For the text-containing cell, return its midpoint in (X, Y) coordinate format. 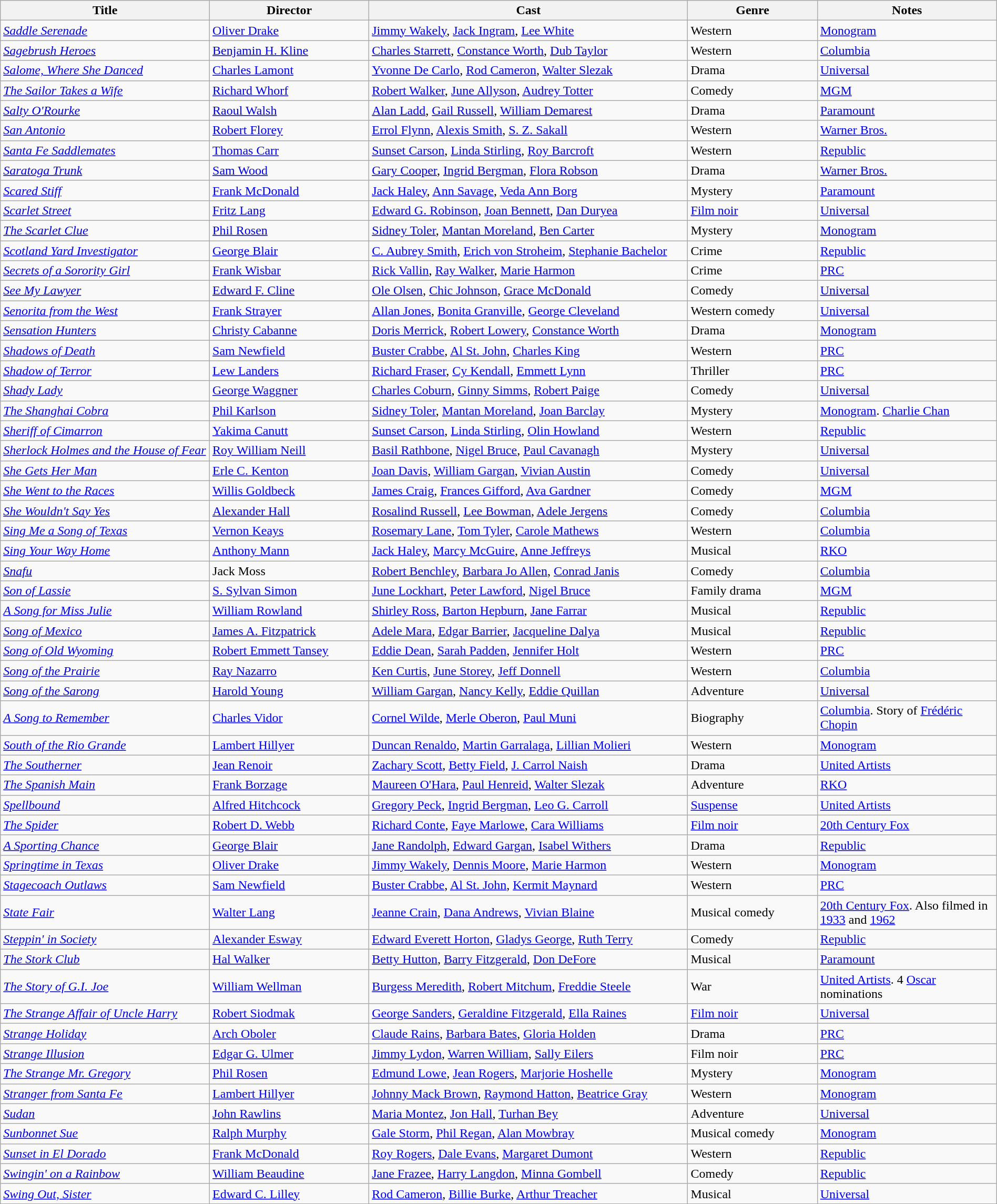
Richard Fraser, Cy Kendall, Emmett Lynn (528, 371)
Salty O'Rourke (105, 110)
Edward Everett Horton, Gladys George, Ruth Terry (528, 940)
Zachary Scott, Betty Field, J. Carrol Naish (528, 765)
Sensation Hunters (105, 331)
Ole Olsen, Chic Johnson, Grace McDonald (528, 291)
War (752, 986)
The Spider (105, 825)
The Stork Club (105, 960)
Yakima Canutt (289, 431)
Betty Hutton, Barry Fitzgerald, Don DeFore (528, 960)
Saratoga Trunk (105, 170)
Gary Cooper, Ingrid Bergman, Flora Robson (528, 170)
A Song to Remember (105, 718)
Title (105, 11)
Song of the Sarong (105, 691)
Robert Emmett Tansey (289, 651)
Robert Florey (289, 130)
June Lockhart, Peter Lawford, Nigel Bruce (528, 591)
Sidney Toler, Mantan Moreland, Ben Carter (528, 230)
Jack Moss (289, 570)
20th Century Fox (907, 825)
Strange Holiday (105, 1034)
San Antonio (105, 130)
S. Sylvan Simon (289, 591)
Charles Starrett, Constance Worth, Dub Taylor (528, 50)
James Craig, Frances Gifford, Ava Gardner (528, 491)
Rick Vallin, Ray Walker, Marie Harmon (528, 271)
Song of the Prairie (105, 671)
William Gargan, Nancy Kelly, Eddie Quillan (528, 691)
Sherlock Holmes and the House of Fear (105, 451)
Thomas Carr (289, 150)
Doris Merrick, Robert Lowery, Constance Worth (528, 331)
Robert Benchley, Barbara Jo Allen, Conrad Janis (528, 570)
Gale Storm, Phil Regan, Alan Mowbray (528, 1134)
Song of Mexico (105, 631)
She Went to the Races (105, 491)
Vernon Keays (289, 530)
George Waggner (289, 391)
Roy William Neill (289, 451)
Swingin' on a Rainbow (105, 1174)
The Sailor Takes a Wife (105, 90)
Joan Davis, William Gargan, Vivian Austin (528, 471)
Charles Lamont (289, 70)
Sing Me a Song of Texas (105, 530)
Son of Lassie (105, 591)
Secrets of a Sorority Girl (105, 271)
Frank Strayer (289, 311)
Allan Jones, Bonita Granville, George Cleveland (528, 311)
Burgess Meredith, Robert Mitchum, Freddie Steele (528, 986)
Monogram. Charlie Chan (907, 411)
Maria Montez, Jon Hall, Turhan Bey (528, 1114)
A Song for Miss Julie (105, 611)
Lew Landers (289, 371)
Snafu (105, 570)
Rod Cameron, Billie Burke, Arthur Treacher (528, 1193)
Willis Goldbeck (289, 491)
Charles Vidor (289, 718)
Roy Rogers, Dale Evans, Margaret Dumont (528, 1154)
George Sanders, Geraldine Fitzgerald, Ella Raines (528, 1014)
Benjamin H. Kline (289, 50)
Edgar G. Ulmer (289, 1054)
Buster Crabbe, Al St. John, Charles King (528, 351)
Ken Curtis, June Storey, Jeff Donnell (528, 671)
Jane Frazee, Harry Langdon, Minna Gombell (528, 1174)
Fritz Lang (289, 210)
Scotland Yard Investigator (105, 251)
Shirley Ross, Barton Hepburn, Jane Farrar (528, 611)
Buster Crabbe, Al St. John, Kermit Maynard (528, 885)
Jimmy Wakely, Jack Ingram, Lee White (528, 30)
A Sporting Chance (105, 845)
Alfred Hitchcock (289, 805)
Saddle Serenade (105, 30)
Notes (907, 11)
Thriller (752, 371)
Jean Renoir (289, 765)
Jack Haley, Marcy McGuire, Anne Jeffreys (528, 550)
20th Century Fox. Also filmed in 1933 and 1962 (907, 912)
The Story of G.I. Joe (105, 986)
Sagebrush Heroes (105, 50)
Family drama (752, 591)
Swing Out, Sister (105, 1193)
Springtime in Texas (105, 865)
John Rawlins (289, 1114)
Errol Flynn, Alexis Smith, S. Z. Sakall (528, 130)
Sidney Toler, Mantan Moreland, Joan Barclay (528, 411)
Alan Ladd, Gail Russell, William Demarest (528, 110)
Stranger from Santa Fe (105, 1094)
Santa Fe Saddlemates (105, 150)
Robert Walker, June Allyson, Audrey Totter (528, 90)
Sing Your Way Home (105, 550)
Edward G. Robinson, Joan Bennett, Dan Duryea (528, 210)
Eddie Dean, Sarah Padden, Jennifer Holt (528, 651)
South of the Rio Grande (105, 745)
Jack Haley, Ann Savage, Veda Ann Borg (528, 190)
Edward F. Cline (289, 291)
Shadow of Terror (105, 371)
Biography (752, 718)
The Shanghai Cobra (105, 411)
Ray Nazarro (289, 671)
Jimmy Lydon, Warren William, Sally Eilers (528, 1054)
Richard Whorf (289, 90)
Raoul Walsh (289, 110)
Alexander Hall (289, 511)
Sunset Carson, Linda Stirling, Roy Barcroft (528, 150)
Duncan Renaldo, Martin Garralaga, Lillian Molieri (528, 745)
The Strange Mr. Gregory (105, 1074)
Johnny Mack Brown, Raymond Hatton, Beatrice Gray (528, 1094)
She Gets Her Man (105, 471)
Charles Coburn, Ginny Simms, Robert Paige (528, 391)
Rosalind Russell, Lee Bowman, Adele Jergens (528, 511)
The Southerner (105, 765)
Scared Stiff (105, 190)
Walter Lang (289, 912)
Scarlet Street (105, 210)
Columbia. Story of Frédéric Chopin (907, 718)
Rosemary Lane, Tom Tyler, Carole Mathews (528, 530)
Jane Randolph, Edward Gargan, Isabel Withers (528, 845)
Song of Old Wyoming (105, 651)
Anthony Mann (289, 550)
Genre (752, 11)
Jeanne Crain, Dana Andrews, Vivian Blaine (528, 912)
The Spanish Main (105, 785)
The Scarlet Clue (105, 230)
Jimmy Wakely, Dennis Moore, Marie Harmon (528, 865)
Christy Cabanne (289, 331)
Richard Conte, Faye Marlowe, Cara Williams (528, 825)
United Artists. 4 Oscar nominations (907, 986)
Strange Illusion (105, 1054)
Sheriff of Cimarron (105, 431)
William Wellman (289, 986)
Steppin' in Society (105, 940)
Suspense (752, 805)
Cornel Wilde, Merle Oberon, Paul Muni (528, 718)
Spellbound (105, 805)
See My Lawyer (105, 291)
Sunbonnet Sue (105, 1134)
Phil Karlson (289, 411)
Cast (528, 11)
James A. Fitzpatrick (289, 631)
Edmund Lowe, Jean Rogers, Marjorie Hoshelle (528, 1074)
Alexander Esway (289, 940)
Robert D. Webb (289, 825)
She Wouldn't Say Yes (105, 511)
Yvonne De Carlo, Rod Cameron, Walter Slezak (528, 70)
Sunset in El Dorado (105, 1154)
Director (289, 11)
C. Aubrey Smith, Erich von Stroheim, Stephanie Bachelor (528, 251)
Basil Rathbone, Nigel Bruce, Paul Cavanagh (528, 451)
William Rowland (289, 611)
Frank Borzage (289, 785)
Harold Young (289, 691)
Sam Wood (289, 170)
Robert Siodmak (289, 1014)
Sudan (105, 1114)
William Beaudine (289, 1174)
Gregory Peck, Ingrid Bergman, Leo G. Carroll (528, 805)
Frank Wisbar (289, 271)
Adele Mara, Edgar Barrier, Jacqueline Dalya (528, 631)
Senorita from the West (105, 311)
Western comedy (752, 311)
Salome, Where She Danced (105, 70)
Sunset Carson, Linda Stirling, Olin Howland (528, 431)
Ralph Murphy (289, 1134)
The Strange Affair of Uncle Harry (105, 1014)
State Fair (105, 912)
Hal Walker (289, 960)
Shady Lady (105, 391)
Stagecoach Outlaws (105, 885)
Shadows of Death (105, 351)
Erle C. Kenton (289, 471)
Maureen O'Hara, Paul Henreid, Walter Slezak (528, 785)
Claude Rains, Barbara Bates, Gloria Holden (528, 1034)
Arch Oboler (289, 1034)
Edward C. Lilley (289, 1193)
